For the text-containing cell, return its midpoint in [x, y] coordinate format. 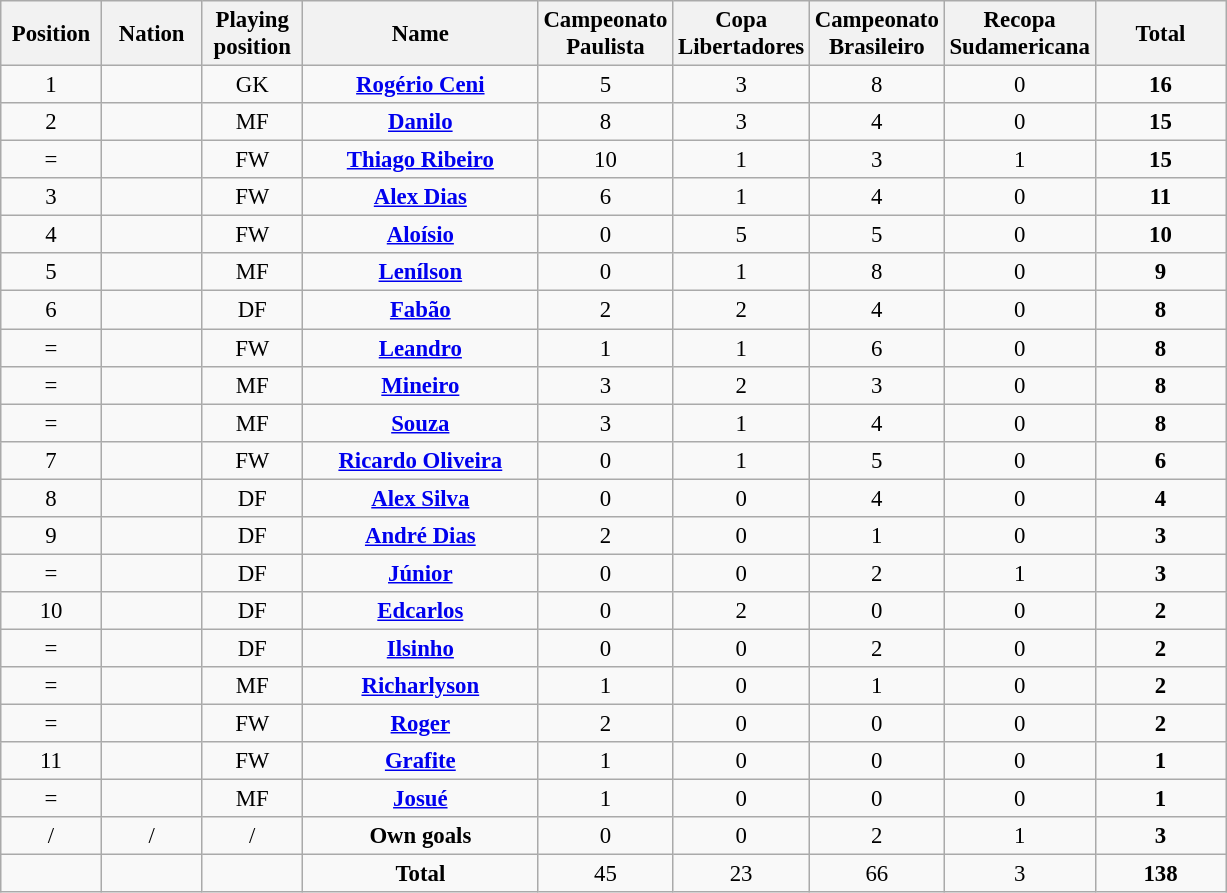
Richarlyson [421, 686]
16 [1160, 85]
Alex Silva [421, 498]
23 [742, 874]
Recopa Sudamericana [1020, 34]
Playing position [252, 34]
Edcarlos [421, 611]
Roger [421, 724]
Júnior [421, 573]
Name [421, 34]
Campeonato Paulista [606, 34]
Campeonato Brasileiro [876, 34]
Fabão [421, 310]
Copa Libertadores [742, 34]
Alex Dias [421, 197]
45 [606, 874]
Danilo [421, 122]
Aloísio [421, 235]
66 [876, 874]
Josué [421, 799]
Lenílson [421, 273]
Grafite [421, 761]
Thiago Ribeiro [421, 160]
Position [52, 34]
Souza [421, 423]
GK [252, 85]
138 [1160, 874]
Ilsinho [421, 648]
7 [52, 460]
Rogério Ceni [421, 85]
André Dias [421, 536]
Leandro [421, 348]
Nation [152, 34]
Ricardo Oliveira [421, 460]
Mineiro [421, 385]
Own goals [421, 836]
